Return [X, Y] of the center of cell containing provided text 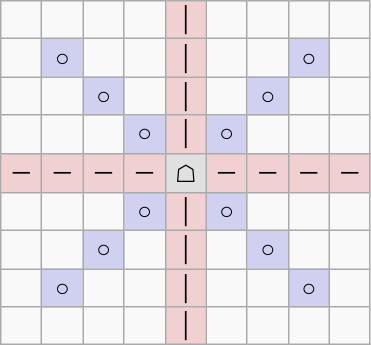
☖ [186, 173]
